Find where the given text appears and provide that cell's center as [x, y] coordinate. 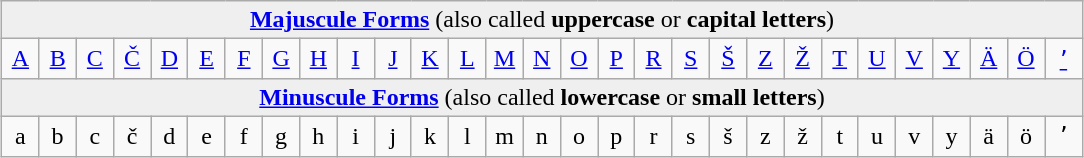
F [244, 59]
T [840, 59]
m [504, 136]
o [578, 136]
H [318, 59]
I [356, 59]
D [170, 59]
l [468, 136]
d [170, 136]
g [280, 136]
Z [766, 59]
u [876, 136]
e [206, 136]
y [952, 136]
Majuscule Forms (also called uppercase or capital letters) [542, 20]
G [280, 59]
Ä [988, 59]
s [690, 136]
t [840, 136]
Č [132, 59]
R [654, 59]
Ö [1026, 59]
Ž [802, 59]
h [318, 136]
ö [1026, 136]
b [58, 136]
v [914, 136]
B [58, 59]
š [728, 136]
i [356, 136]
N [542, 59]
O [578, 59]
n [542, 136]
a [20, 136]
k [430, 136]
Y [952, 59]
U [876, 59]
K [430, 59]
ž [802, 136]
E [206, 59]
c [94, 136]
z [766, 136]
r [654, 136]
A [20, 59]
J [392, 59]
Minuscule Forms (also called lowercase or small letters) [542, 97]
Š [728, 59]
p [616, 136]
ä [988, 136]
C [94, 59]
f [244, 136]
M [504, 59]
j [392, 136]
V [914, 59]
S [690, 59]
L [468, 59]
P [616, 59]
č [132, 136]
